Return [X, Y] of the center of cell containing provided text 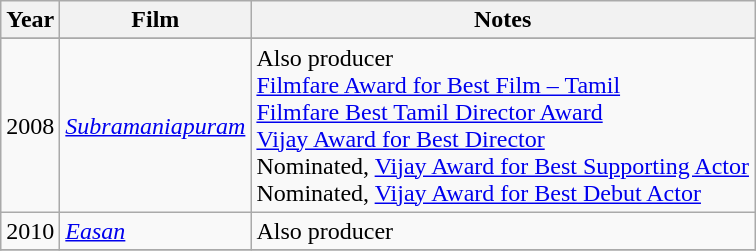
Year [30, 20]
Notes [503, 20]
Film [156, 20]
2008 [30, 126]
Subramaniapuram [156, 126]
2010 [30, 231]
Easan [156, 231]
Also producer [503, 231]
